From the cell containing the given text, extract its center point as (X, Y) coordinate. 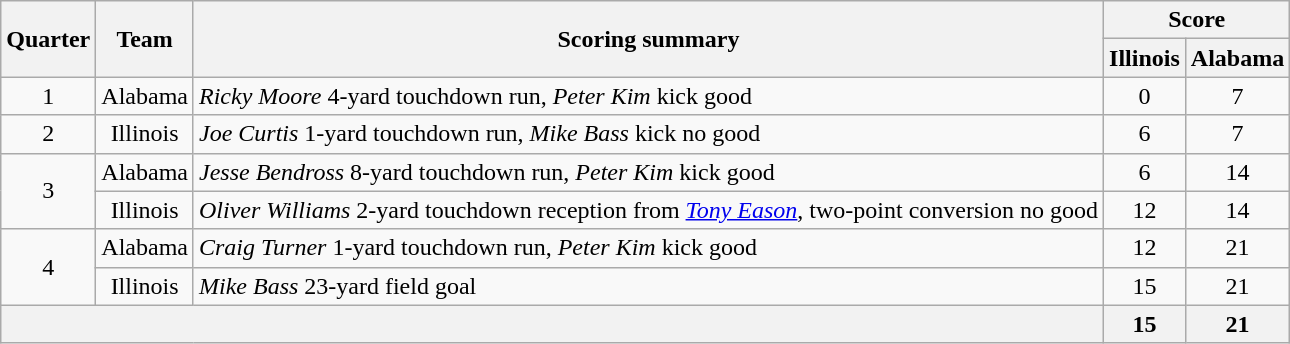
0 (1145, 96)
1 (48, 96)
Score (1197, 20)
Scoring summary (648, 39)
Jesse Bendross 8-yard touchdown run, Peter Kim kick good (648, 172)
Joe Curtis 1-yard touchdown run, Mike Bass kick no good (648, 134)
Craig Turner 1-yard touchdown run, Peter Kim kick good (648, 248)
Quarter (48, 39)
Ricky Moore 4-yard touchdown run, Peter Kim kick good (648, 96)
3 (48, 191)
2 (48, 134)
Mike Bass 23-yard field goal (648, 286)
Team (145, 39)
Oliver Williams 2-yard touchdown reception from Tony Eason, two-point conversion no good (648, 210)
4 (48, 267)
